Output the [x, y] coordinate of the center of the cell containing the given text.  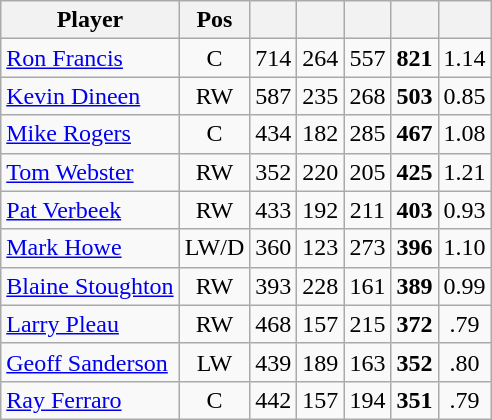
442 [274, 400]
503 [414, 96]
182 [320, 134]
468 [274, 324]
Pos [214, 20]
228 [320, 286]
285 [368, 134]
372 [414, 324]
0.99 [464, 286]
0.85 [464, 96]
211 [368, 210]
194 [368, 400]
163 [368, 362]
Mike Rogers [90, 134]
393 [274, 286]
189 [320, 362]
235 [320, 96]
403 [414, 210]
.80 [464, 362]
Tom Webster [90, 172]
587 [274, 96]
Ron Francis [90, 58]
1.08 [464, 134]
Mark Howe [90, 248]
360 [274, 248]
1.14 [464, 58]
434 [274, 134]
821 [414, 58]
123 [320, 248]
Geoff Sanderson [90, 362]
0.93 [464, 210]
Ray Ferraro [90, 400]
389 [414, 286]
LW/D [214, 248]
396 [414, 248]
Larry Pleau [90, 324]
273 [368, 248]
LW [214, 362]
351 [414, 400]
1.21 [464, 172]
1.10 [464, 248]
Pat Verbeek [90, 210]
192 [320, 210]
161 [368, 286]
714 [274, 58]
467 [414, 134]
439 [274, 362]
Blaine Stoughton [90, 286]
220 [320, 172]
433 [274, 210]
215 [368, 324]
425 [414, 172]
268 [368, 96]
264 [320, 58]
Kevin Dineen [90, 96]
205 [368, 172]
Player [90, 20]
557 [368, 58]
